For the text-containing cell, return its midpoint in (X, Y) coordinate format. 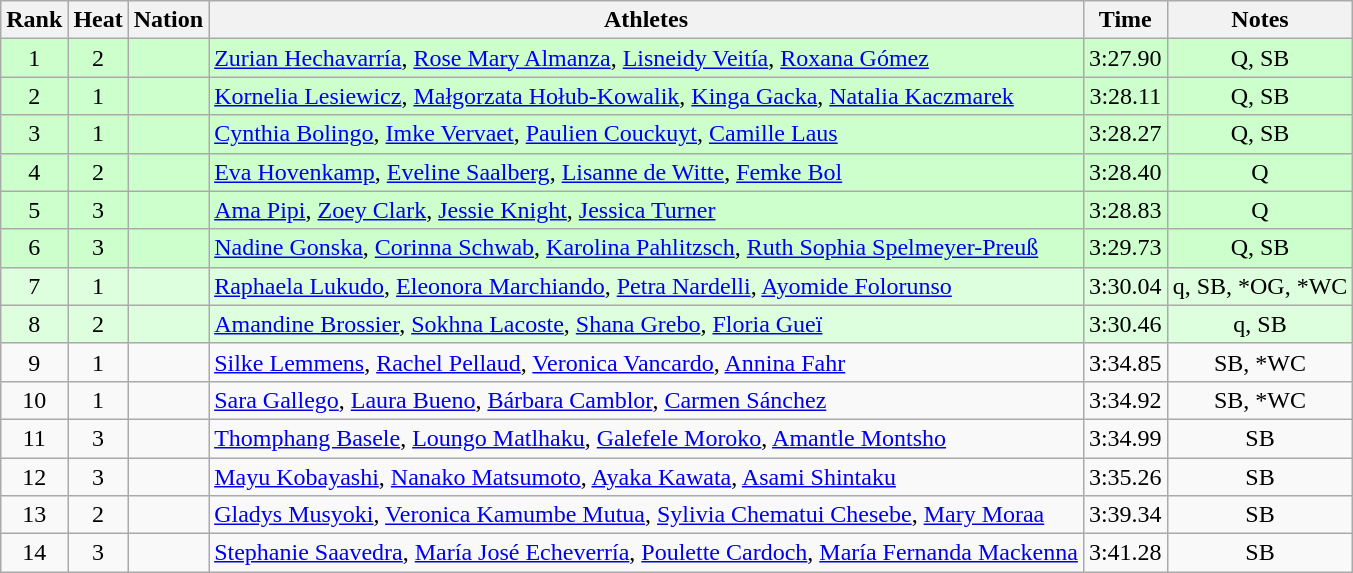
9 (34, 362)
Nadine Gonska, Corinna Schwab, Karolina Pahlitzsch, Ruth Sophia Spelmeyer-Preuß (646, 248)
q, SB (1260, 324)
8 (34, 324)
3:28.83 (1125, 210)
3:30.04 (1125, 286)
5 (34, 210)
Silke Lemmens, Rachel Pellaud, Veronica Vancardo, Annina Fahr (646, 362)
Kornelia Lesiewicz, Małgorzata Hołub-Kowalik, Kinga Gacka, Natalia Kaczmarek (646, 96)
10 (34, 400)
Sara Gallego, Laura Bueno, Bárbara Camblor, Carmen Sánchez (646, 400)
3:29.73 (1125, 248)
Zurian Hechavarría, Rose Mary Almanza, Lisneidy Veitía, Roxana Gómez (646, 58)
3:28.40 (1125, 172)
Athletes (646, 20)
11 (34, 438)
3:28.27 (1125, 134)
Stephanie Saavedra, María José Echeverría, Poulette Cardoch, María Fernanda Mackenna (646, 553)
3:28.11 (1125, 96)
Thomphang Basele, Loungo Matlhaku, Galefele Moroko, Amantle Montsho (646, 438)
3:27.90 (1125, 58)
7 (34, 286)
3:41.28 (1125, 553)
Rank (34, 20)
Raphaela Lukudo, Eleonora Marchiando, Petra Nardelli, Ayomide Folorunso (646, 286)
3:35.26 (1125, 477)
6 (34, 248)
13 (34, 515)
Notes (1260, 20)
12 (34, 477)
3:39.34 (1125, 515)
Mayu Kobayashi, Nanako Matsumoto, Ayaka Kawata, Asami Shintaku (646, 477)
3:34.92 (1125, 400)
Time (1125, 20)
Cynthia Bolingo, Imke Vervaet, Paulien Couckuyt, Camille Laus (646, 134)
Gladys Musyoki, Veronica Kamumbe Mutua, Sylivia Chematui Chesebe, Mary Moraa (646, 515)
3:30.46 (1125, 324)
Heat (98, 20)
Ama Pipi, Zoey Clark, Jessie Knight, Jessica Turner (646, 210)
q, SB, *OG, *WC (1260, 286)
4 (34, 172)
Amandine Brossier, Sokhna Lacoste, Shana Grebo, Floria Gueï (646, 324)
14 (34, 553)
3:34.85 (1125, 362)
Eva Hovenkamp, Eveline Saalberg, Lisanne de Witte, Femke Bol (646, 172)
Nation (168, 20)
3:34.99 (1125, 438)
